Locate the cell with the specified text and output its (X, Y) center coordinate. 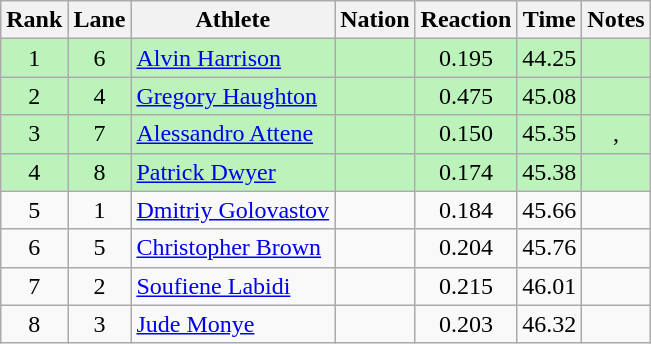
0.150 (466, 134)
Patrick Dwyer (233, 172)
46.32 (550, 324)
0.203 (466, 324)
45.76 (550, 248)
Alvin Harrison (233, 58)
0.215 (466, 286)
44.25 (550, 58)
0.184 (466, 210)
Reaction (466, 20)
46.01 (550, 286)
Dmitriy Golovastov (233, 210)
Athlete (233, 20)
Jude Monye (233, 324)
45.38 (550, 172)
45.08 (550, 96)
, (616, 134)
0.174 (466, 172)
Christopher Brown (233, 248)
0.204 (466, 248)
Gregory Haughton (233, 96)
0.475 (466, 96)
45.35 (550, 134)
Time (550, 20)
Notes (616, 20)
45.66 (550, 210)
Nation (375, 20)
0.195 (466, 58)
Alessandro Attene (233, 134)
Soufiene Labidi (233, 286)
Lane (100, 20)
Rank (34, 20)
